Pinpoint the cell where the given text exists, returning its (x, y) midpoint coordinate. 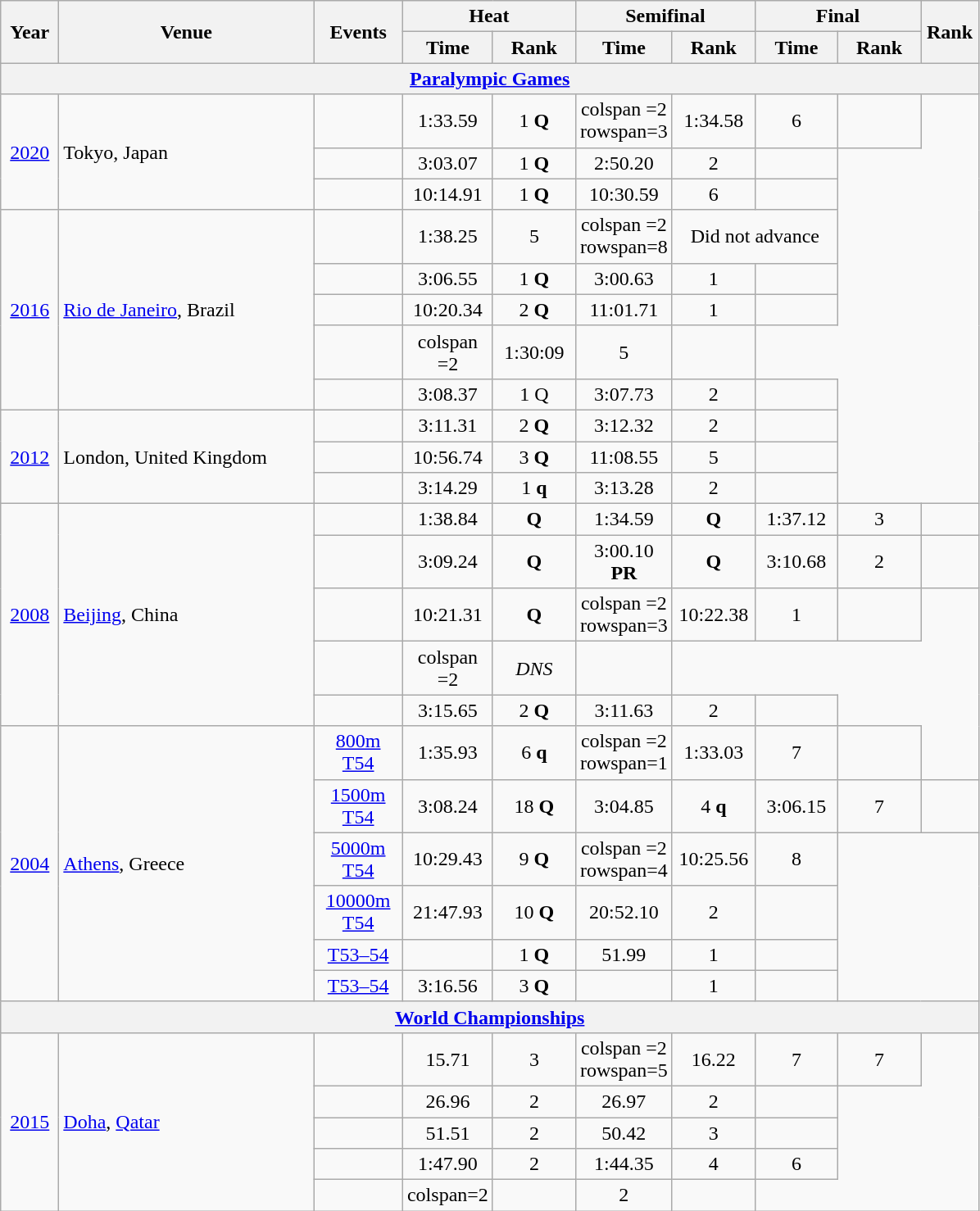
3:14.29 (447, 488)
3:11.31 (447, 425)
10:14.91 (447, 194)
26.96 (447, 1101)
3:00.63 (624, 279)
2004 (29, 864)
3:04.85 (624, 806)
3:00.10 PR (624, 562)
1500m T54 (359, 806)
colspan =2 rowspan=8 (624, 236)
800m T54 (359, 752)
5000m T54 (359, 859)
26.97 (624, 1101)
1:44.35 (624, 1164)
21:47.93 (447, 913)
1:35.93 (447, 752)
10:22.38 (713, 615)
DNS (534, 669)
Athens, Greece (187, 864)
Final (837, 16)
9 Q (534, 859)
2012 (29, 456)
3:13.28 (624, 488)
16.22 (713, 1059)
2008 (29, 615)
3:11.63 (624, 710)
1:33.03 (713, 752)
6 q (534, 752)
2020 (29, 152)
Venue (187, 32)
1:38.84 (447, 519)
1:34.59 (624, 519)
Did not advance (755, 236)
3:08.24 (447, 806)
10:21.31 (447, 615)
3:16.56 (447, 986)
Year (29, 32)
Heat (488, 16)
World Championships (490, 1017)
3:07.73 (624, 394)
18 Q (534, 806)
colspan =2 rowspan=1 (624, 752)
2:50.20 (624, 163)
colspan=2 (447, 1195)
10:29.43 (447, 859)
10 Q (534, 913)
Rio de Janeiro, Brazil (187, 310)
1:37.12 (796, 519)
colspan =2 rowspan=4 (624, 859)
4 (713, 1164)
1:47.90 (447, 1164)
Paralympic Games (490, 79)
3:12.32 (624, 425)
Semifinal (665, 16)
3:08.37 (447, 394)
20:52.10 (624, 913)
51.51 (447, 1133)
8 (796, 859)
London, United Kingdom (187, 456)
Beijing, China (187, 615)
Doha, Qatar (187, 1121)
1:30:09 (534, 352)
11:01.71 (624, 310)
3:09.24 (447, 562)
1:33.59 (447, 121)
10:25.56 (713, 859)
50.42 (624, 1133)
3:06.15 (796, 806)
Events (359, 32)
10:30.59 (624, 194)
4 q (713, 806)
10000m T54 (359, 913)
3:03.07 (447, 163)
3:06.55 (447, 279)
1:34.58 (713, 121)
1 q (534, 488)
15.71 (447, 1059)
2016 (29, 310)
3:15.65 (447, 710)
Tokyo, Japan (187, 152)
1:38.25 (447, 236)
10:20.34 (447, 310)
10:56.74 (447, 456)
11:08.55 (624, 456)
3:10.68 (796, 562)
colspan =2 rowspan=5 (624, 1059)
51.99 (624, 955)
2015 (29, 1121)
